Identify which cell holds the provided text, then report its [X, Y] central coordinate. 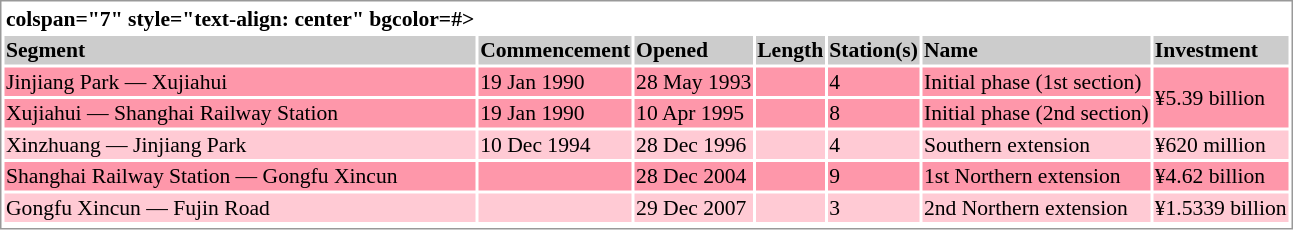
9 [874, 176]
1st Northern extension [1036, 176]
Xujiahui — Shanghai Railway Station [240, 113]
28 Dec 1996 [694, 144]
Name [1036, 50]
10 Apr 1995 [694, 113]
Jinjiang Park — Xujiahui [240, 82]
¥4.62 billion [1220, 176]
2nd Northern extension [1036, 208]
29 Dec 2007 [694, 208]
8 [874, 113]
Commencement [556, 50]
Initial phase (2nd section) [1036, 113]
Opened [694, 50]
¥620 million [1220, 144]
Gongfu Xincun — Fujin Road [240, 208]
colspan="7" style="text-align: center" bgcolor=#> [240, 18]
Shanghai Railway Station — Gongfu Xincun [240, 176]
Initial phase (1st section) [1036, 82]
Southern extension [1036, 144]
¥1.5339 billion [1220, 208]
10 Dec 1994 [556, 144]
Xinzhuang — Jinjiang Park [240, 144]
28 Dec 2004 [694, 176]
Segment [240, 50]
Length [790, 50]
28 May 1993 [694, 82]
¥5.39 billion [1220, 98]
Station(s) [874, 50]
Investment [1220, 50]
3 [874, 208]
